Output the [x, y] coordinate of the center of the cell containing the given text.  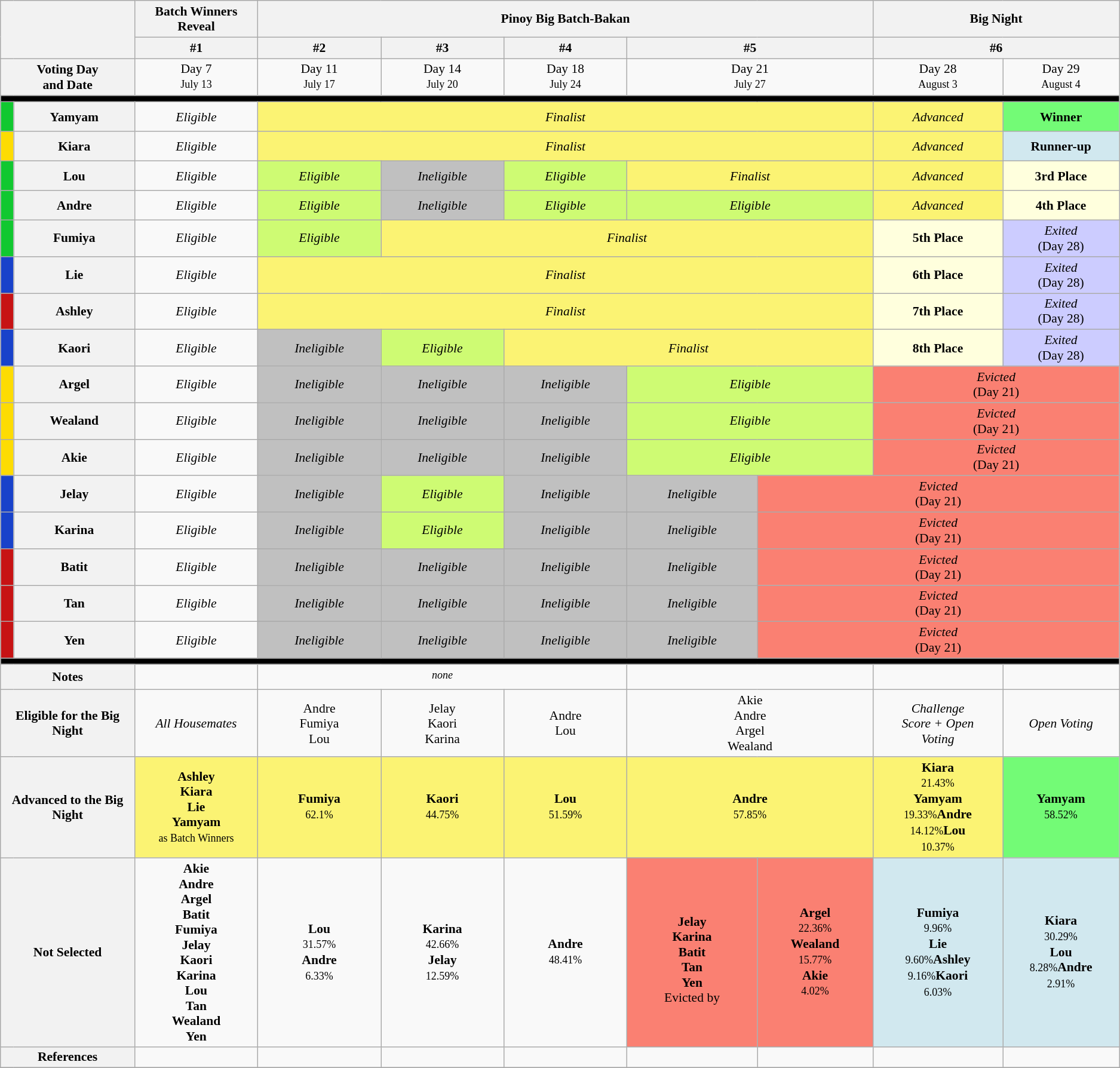
Fumiya62.1% [319, 808]
Pinoy Big Batch-Bakan [565, 19]
8th Place [938, 348]
none [442, 677]
AndreLou [566, 723]
All Housemates [196, 723]
#6 [996, 48]
Voting Dayand Date [68, 78]
Notes [68, 677]
Day 18July 24 [566, 78]
Lou [74, 176]
Kiara [74, 146]
Advanced to the Big Night [68, 808]
AkieAndreArgelBatitFumiyaJelayKaoriKarinaLouTanWealandYen [196, 952]
Yamyam [74, 117]
Batch Winners Reveal [196, 19]
Andre57.85% [750, 808]
Ashley [74, 312]
#3 [443, 48]
Argel [74, 385]
Runner-up [1061, 146]
Day 28August 3 [938, 78]
Fumiya9.96%Lie9.60%Ashley9.16%Kaori6.03% [938, 952]
Kaori [74, 348]
Day 29August 4 [1061, 78]
Yen [74, 640]
Big Night [996, 19]
Fumiya [74, 239]
JelayKaoriKarina [443, 723]
Yamyam58.52% [1061, 808]
#5 [750, 48]
Not Selected [68, 952]
Karina [74, 530]
7th Place [938, 312]
Argel22.36%Wealand15.77%Akie4.02% [815, 952]
Batit [74, 567]
Eligible for the Big Night [68, 723]
Jelay [74, 495]
References [68, 1057]
AndreFumiyaLou [319, 723]
Winner [1061, 117]
Wealand [74, 421]
Lie [74, 275]
Kaori44.75% [443, 808]
4th Place [1061, 205]
Lou51.59% [566, 808]
Day 11July 17 [319, 78]
#4 [566, 48]
Day 7July 13 [196, 78]
ChallengeScore + OpenVoting [938, 723]
Andre48.41% [566, 952]
JelayKarinaBatitTanYenEvicted by [692, 952]
Day 21July 27 [750, 78]
#2 [319, 48]
Akie [74, 458]
5th Place [938, 239]
3rd Place [1061, 176]
Kiara21.43%Yamyam19.33%Andre14.12%Lou10.37% [938, 808]
Tan [74, 603]
AshleyKiaraLieYamyamas Batch Winners [196, 808]
#1 [196, 48]
6th Place [938, 275]
Andre [74, 205]
Open Voting [1061, 723]
AkieAndreArgelWealand [750, 723]
Lou31.57%Andre6.33% [319, 952]
Kiara30.29%Lou8.28%Andre2.91% [1061, 952]
Day 14July 20 [443, 78]
Karina42.66%Jelay12.59% [443, 952]
